Scan for the cell matching the given text and deliver its (X, Y) coordinate at center. 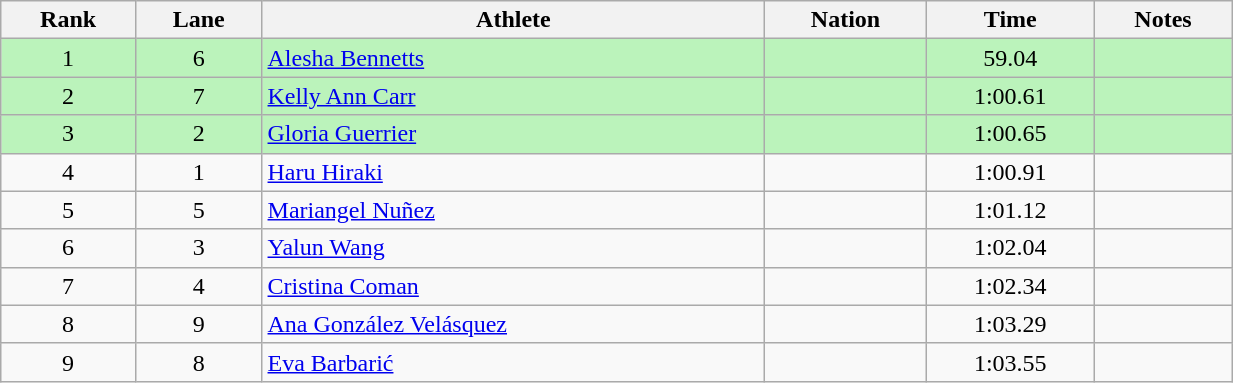
Haru Hiraki (514, 172)
1:03.29 (1010, 324)
1:02.04 (1010, 248)
Gloria Guerrier (514, 134)
59.04 (1010, 58)
Eva Barbarić (514, 362)
Rank (68, 20)
Cristina Coman (514, 286)
1:00.61 (1010, 96)
Yalun Wang (514, 248)
Kelly Ann Carr (514, 96)
Notes (1162, 20)
Ana González Velásquez (514, 324)
1:02.34 (1010, 286)
Nation (846, 20)
1:00.65 (1010, 134)
1:01.12 (1010, 210)
Mariangel Nuñez (514, 210)
Alesha Bennetts (514, 58)
1:00.91 (1010, 172)
Time (1010, 20)
Athlete (514, 20)
Lane (198, 20)
1:03.55 (1010, 362)
